Identify which cell holds the provided text, then report its (X, Y) central coordinate. 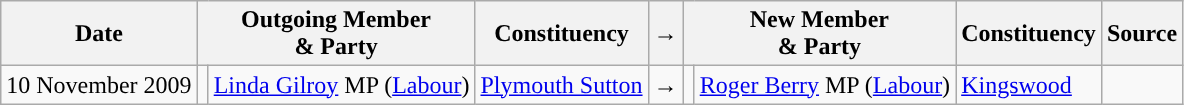
10 November 2009 (99, 85)
Kingswood (1029, 85)
Plymouth Sutton (562, 85)
Outgoing Member& Party (336, 34)
New Member& Party (820, 34)
Source (1142, 34)
Roger Berry MP (Labour) (824, 85)
Linda Gilroy MP (Labour) (342, 85)
Date (99, 34)
